Detect which cell encompasses the target text, then output its (x, y) center coordinate. 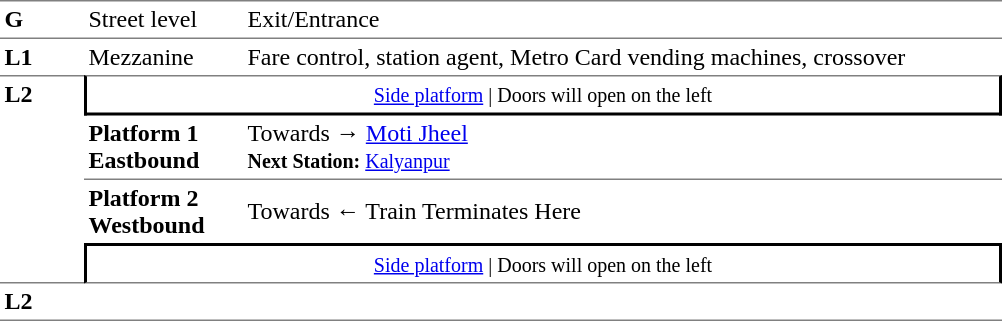
Fare control, station agent, Metro Card vending machines, crossover (622, 57)
L1 (42, 57)
L2 (42, 179)
Platform 2Westbound (164, 212)
G (42, 20)
Towards ← Train Terminates Here (622, 212)
Towards → Moti JheelNext Station: Kalyanpur (622, 148)
Mezzanine (164, 57)
Platform 1Eastbound (164, 148)
Exit/Entrance (622, 20)
Street level (164, 20)
